Return (X, Y) of the center of cell containing provided text 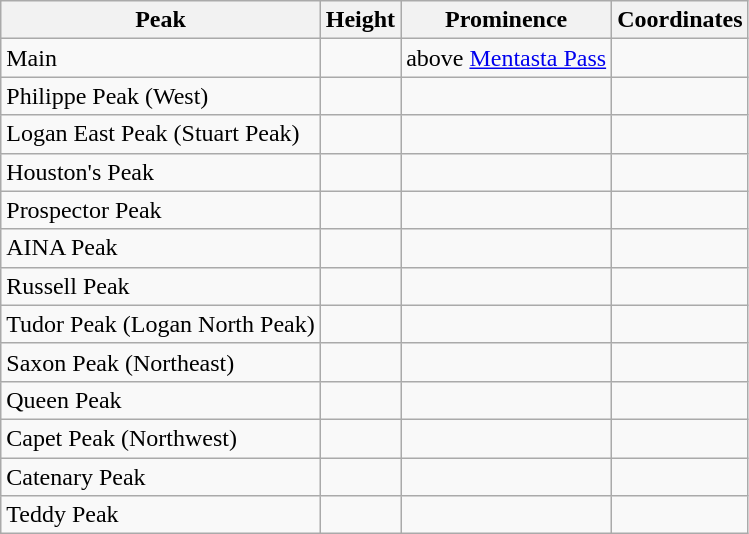
Height (360, 20)
Russell Peak (160, 286)
Prospector Peak (160, 210)
Capet Peak (Northwest) (160, 438)
Prominence (506, 20)
above Mentasta Pass (506, 58)
Catenary Peak (160, 477)
Queen Peak (160, 400)
Coordinates (680, 20)
AINA Peak (160, 248)
Main (160, 58)
Tudor Peak (Logan North Peak) (160, 324)
Logan East Peak (Stuart Peak) (160, 134)
Teddy Peak (160, 515)
Saxon Peak (Northeast) (160, 362)
Philippe Peak (West) (160, 96)
Houston's Peak (160, 172)
Peak (160, 20)
